From the cell containing the given text, extract its center point as (X, Y) coordinate. 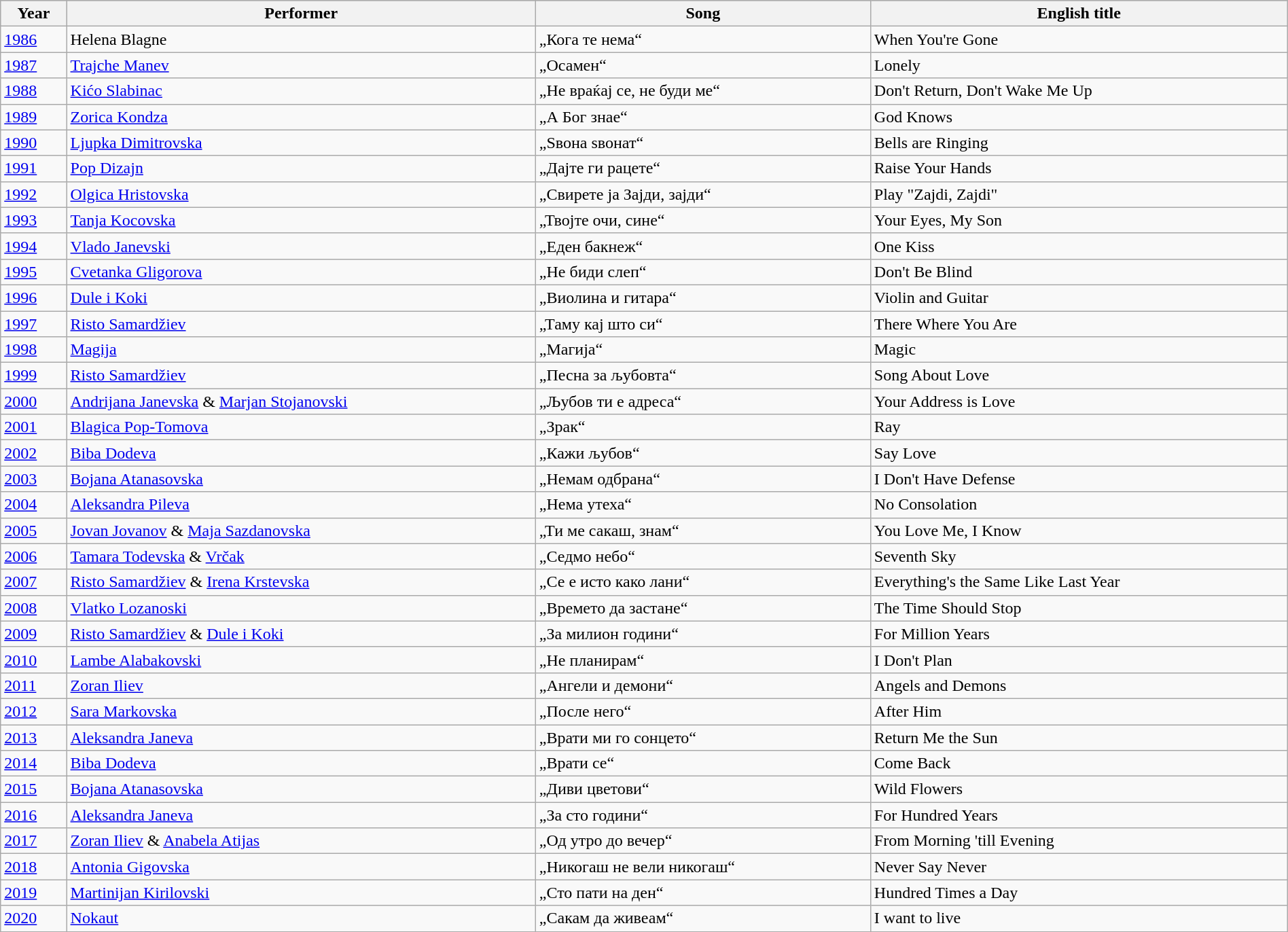
„Еден бакнеж“ (702, 246)
1999 (34, 376)
Lonely (1079, 65)
Dule i Koki (301, 298)
For Hundred Years (1079, 815)
1997 (34, 324)
„Ти ме сакаш, знам“ (702, 531)
Never Say Never (1079, 867)
Helena Blagne (301, 39)
After Him (1079, 711)
„Врати се“ (702, 764)
Olgica Hristovska (301, 194)
„Таму кај што си“ (702, 324)
2004 (34, 505)
Everything's the Same Like Last Year (1079, 582)
„Кажи љубов“ (702, 453)
Come Back (1079, 764)
1993 (34, 220)
2016 (34, 815)
Vlatko Lozanoski (301, 608)
Sara Markovska (301, 711)
Bells are Ringing (1079, 143)
Blagica Pop-Tomova (301, 427)
„Се е исто како лани“ (702, 582)
Your Eyes, My Son (1079, 220)
1991 (34, 168)
Andrijana Janevska & Marjan Stojanovski (301, 401)
Hundred Times a Day (1079, 893)
Magija (301, 350)
Don't Return, Don't Wake Me Up (1079, 91)
2003 (34, 479)
I Don't Have Defense (1079, 479)
Martinijan Kirilovski (301, 893)
„Осамен“ (702, 65)
Risto Samardžiev & Dule i Koki (301, 634)
One Kiss (1079, 246)
1995 (34, 272)
„Ангели и демони“ (702, 685)
Vlado Janevski (301, 246)
Zorica Kondza (301, 117)
„За сто години“ (702, 815)
„Свирете ја Зајди, зајди“ (702, 194)
„Сакам да живеам“ (702, 918)
„Песна за љубовта“ (702, 376)
Risto Samardžiev & Irena Krstevska (301, 582)
Song (702, 14)
2006 (34, 556)
„Љубов ти е адреса“ (702, 401)
„Не планирам“ (702, 660)
2017 (34, 841)
„Зрак“ (702, 427)
Return Me the Sun (1079, 737)
2001 (34, 427)
When You're Gone (1079, 39)
2012 (34, 711)
I want to live (1079, 918)
English title (1079, 14)
2018 (34, 867)
„Седмо небо“ (702, 556)
Play "Zajdi, Zajdi" (1079, 194)
„Ѕвона ѕвонат“ (702, 143)
„Кога те нема“ (702, 39)
The Time Should Stop (1079, 608)
„Никогаш не вели никогаш“ (702, 867)
You Love Me, I Know (1079, 531)
„Од утро до вечер“ (702, 841)
2008 (34, 608)
1992 (34, 194)
I Don't Plan (1079, 660)
2000 (34, 401)
Don't Be Blind (1079, 272)
Seventh Sky (1079, 556)
„Нема утеха“ (702, 505)
Cvetanka Gligorova (301, 272)
Lambe Alabakovski (301, 660)
2009 (34, 634)
1990 (34, 143)
1988 (34, 91)
2019 (34, 893)
„После него“ (702, 711)
Nokaut (301, 918)
„Дајте ги рацете“ (702, 168)
Tanja Kocovska (301, 220)
2005 (34, 531)
„За милион години“ (702, 634)
Wild Flowers (1079, 789)
Raise Your Hands (1079, 168)
1994 (34, 246)
Ray (1079, 427)
Aleksandra Pileva (301, 505)
2013 (34, 737)
2015 (34, 789)
God Knows (1079, 117)
Zoran Iliev & Anabela Atijas (301, 841)
Performer (301, 14)
Your Address is Love (1079, 401)
1989 (34, 117)
For Million Years (1079, 634)
Ljupka Dimitrovska (301, 143)
1996 (34, 298)
From Morning 'till Evening (1079, 841)
Kićo Slabinac (301, 91)
Pop Dizajn (301, 168)
2011 (34, 685)
„Сто пати на ден“ (702, 893)
Angels and Demons (1079, 685)
No Consolation (1079, 505)
Song About Love (1079, 376)
„Твојте очи, сине“ (702, 220)
„Виолина и гитара“ (702, 298)
2007 (34, 582)
„А Бог знае“ (702, 117)
„Не биди слеп“ (702, 272)
„Времето да застане“ (702, 608)
Antonia Gigovska (301, 867)
Say Love (1079, 453)
„Немам одбрана“ (702, 479)
2002 (34, 453)
Zoran Iliev (301, 685)
2010 (34, 660)
There Where You Are (1079, 324)
2014 (34, 764)
„Магија“ (702, 350)
1987 (34, 65)
2020 (34, 918)
Magic (1079, 350)
Tamara Todevska & Vrčak (301, 556)
Jovan Jovanov & Maja Sazdanovska (301, 531)
„Не враќај се, не буди ме“ (702, 91)
Trajche Manev (301, 65)
„Врати ми го сонцето“ (702, 737)
Violin and Guitar (1079, 298)
„Диви цветови“ (702, 789)
1986 (34, 39)
Year (34, 14)
1998 (34, 350)
